Identify which cell holds the provided text, then report its (x, y) central coordinate. 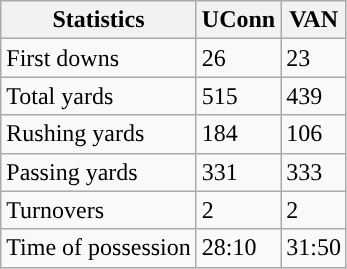
26 (238, 58)
Time of possession (99, 248)
Turnovers (99, 210)
UConn (238, 20)
Passing yards (99, 172)
333 (314, 172)
31:50 (314, 248)
106 (314, 134)
28:10 (238, 248)
23 (314, 58)
Rushing yards (99, 134)
515 (238, 96)
439 (314, 96)
184 (238, 134)
331 (238, 172)
Total yards (99, 96)
VAN (314, 20)
First downs (99, 58)
Statistics (99, 20)
